Detect which cell encompasses the target text, then output its [x, y] center coordinate. 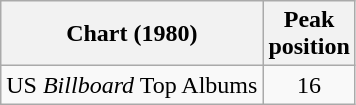
US Billboard Top Albums [132, 85]
16 [309, 85]
Peakposition [309, 34]
Chart (1980) [132, 34]
